Return (X, Y) of the center of cell containing provided text 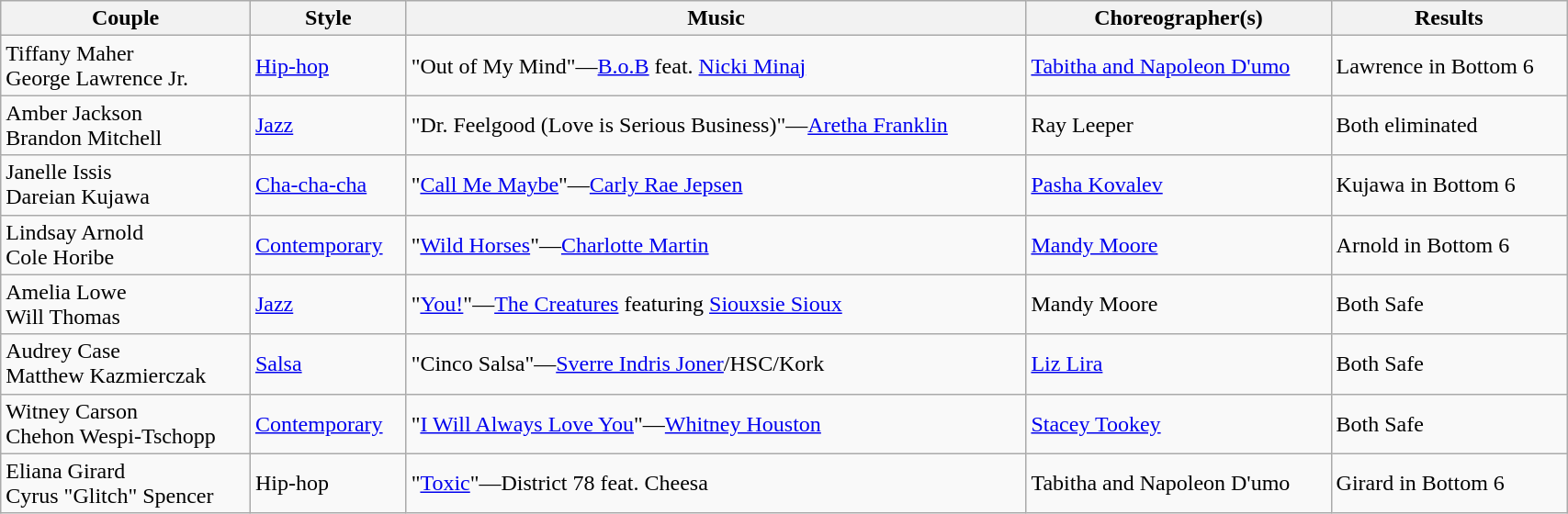
Amber JacksonBrandon Mitchell (126, 125)
Results (1450, 18)
Lawrence in Bottom 6 (1450, 66)
Audrey CaseMatthew Kazmierczak (126, 363)
"Wild Horses"—Charlotte Martin (716, 244)
"You!"—The Creatures featuring Siouxsie Sioux (716, 305)
Witney CarsonChehon Wespi-Tschopp (126, 424)
"Call Me Maybe"—Carly Rae Jepsen (716, 185)
Girard in Bottom 6 (1450, 483)
"Dr. Feelgood (Love is Serious Business)"—Aretha Franklin (716, 125)
Music (716, 18)
Salsa (328, 363)
Lindsay ArnoldCole Horibe (126, 244)
Amelia LoweWill Thomas (126, 305)
Tiffany MaherGeorge Lawrence Jr. (126, 66)
Ray Leeper (1179, 125)
"Cinco Salsa"—Sverre Indris Joner/HSC/Kork (716, 363)
Stacey Tookey (1179, 424)
"Toxic"—District 78 feat. Cheesa (716, 483)
Both eliminated (1450, 125)
Janelle IssisDareian Kujawa (126, 185)
Pasha Kovalev (1179, 185)
"I Will Always Love You"—Whitney Houston (716, 424)
Liz Lira (1179, 363)
Kujawa in Bottom 6 (1450, 185)
Arnold in Bottom 6 (1450, 244)
Choreographer(s) (1179, 18)
Style (328, 18)
Eliana GirardCyrus "Glitch" Spencer (126, 483)
Couple (126, 18)
"Out of My Mind"—B.o.B feat. Nicki Minaj (716, 66)
Cha-cha-cha (328, 185)
